Search for the cell housing the specified text and yield its [x, y] center coordinate. 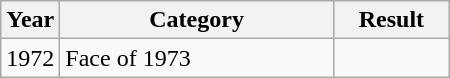
Result [391, 20]
Face of 1973 [197, 58]
1972 [30, 58]
Year [30, 20]
Category [197, 20]
